Identify which cell holds the provided text, then report its [X, Y] central coordinate. 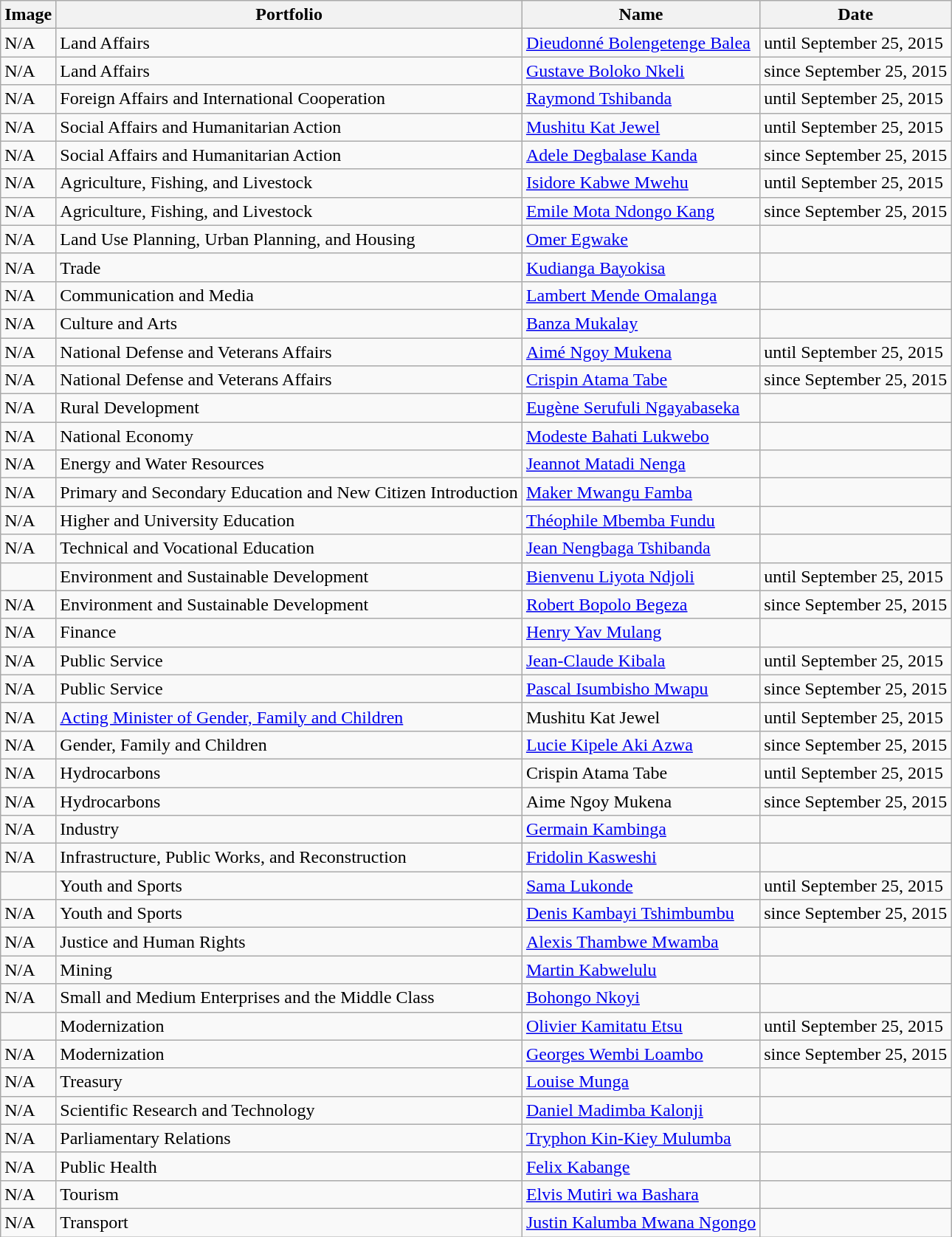
Bienvenu Liyota Ndjoli [641, 576]
Maker Mwangu Famba [641, 492]
Germain Kambinga [641, 830]
Georges Wembi Loambo [641, 1054]
Infrastructure, Public Works, and Reconstruction [289, 858]
Banza Mukalay [641, 323]
Emile Mota Ndongo Kang [641, 211]
Energy and Water Resources [289, 464]
Robert Bopolo Begeza [641, 604]
Adele Degbalase Kanda [641, 155]
Raymond Tshibanda [641, 99]
Higher and University Education [289, 520]
Treasury [289, 1082]
Louise Munga [641, 1082]
Transport [289, 1222]
Martin Kabwelulu [641, 970]
Fridolin Kasweshi [641, 858]
Public Health [289, 1166]
Jean Nengbaga Tshibanda [641, 548]
Isidore Kabwe Mwehu [641, 183]
Mining [289, 970]
Alexis Thambwe Mwamba [641, 942]
Jeannot Matadi Nenga [641, 464]
Technical and Vocational Education [289, 548]
Daniel Madimba Kalonji [641, 1110]
Bohongo Nkoyi [641, 998]
Elvis Mutiri wa Bashara [641, 1194]
Olivier Kamitatu Etsu [641, 1026]
Rural Development [289, 408]
Gender, Family and Children [289, 745]
Justin Kalumba Mwana Ngongo [641, 1222]
Sama Lukonde [641, 886]
Communication and Media [289, 295]
Portfolio [289, 15]
Lambert Mende Omalanga [641, 295]
Aimé Ngoy Mukena [641, 352]
Lucie Kipele Aki Azwa [641, 745]
Tryphon Kin-Kiey Mulumba [641, 1138]
Culture and Arts [289, 323]
Aime Ngoy Mukena [641, 801]
Date [856, 15]
Scientific Research and Technology [289, 1110]
Pascal Isumbisho Mwapu [641, 689]
Trade [289, 267]
Felix Kabange [641, 1166]
Industry [289, 830]
Kudianga Bayokisa [641, 267]
Name [641, 15]
Henry Yav Mulang [641, 633]
Tourism [289, 1194]
Image [28, 15]
Jean-Claude Kibala [641, 661]
Parliamentary Relations [289, 1138]
Denis Kambayi Tshimbumbu [641, 914]
Small and Medium Enterprises and the Middle Class [289, 998]
Finance [289, 633]
Land Use Planning, Urban Planning, and Housing [289, 239]
Dieudonné Bolengetenge Balea [641, 43]
Eugène Serufuli Ngayabaseka [641, 408]
Théophile Mbemba Fundu [641, 520]
Justice and Human Rights [289, 942]
Acting Minister of Gender, Family and Children [289, 717]
Modeste Bahati Lukwebo [641, 436]
Gustave Boloko Nkeli [641, 71]
National Economy [289, 436]
Omer Egwake [641, 239]
Primary and Secondary Education and New Citizen Introduction [289, 492]
Foreign Affairs and International Cooperation [289, 99]
